Determine the [x, y] coordinate at the center of the cell enclosing the given text.  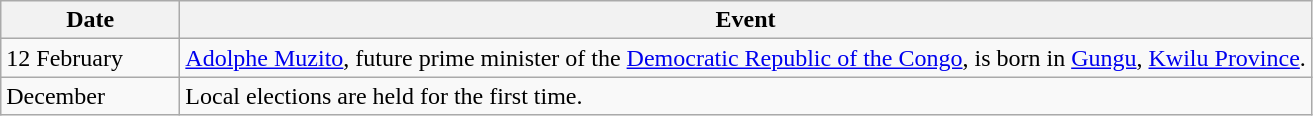
December [90, 96]
Date [90, 20]
Adolphe Muzito, future prime minister of the Democratic Republic of the Congo, is born in Gungu, Kwilu Province. [746, 58]
Event [746, 20]
12 February [90, 58]
Local elections are held for the first time. [746, 96]
